Extract the [x, y] coordinate from the center of the cell holding the provided text.  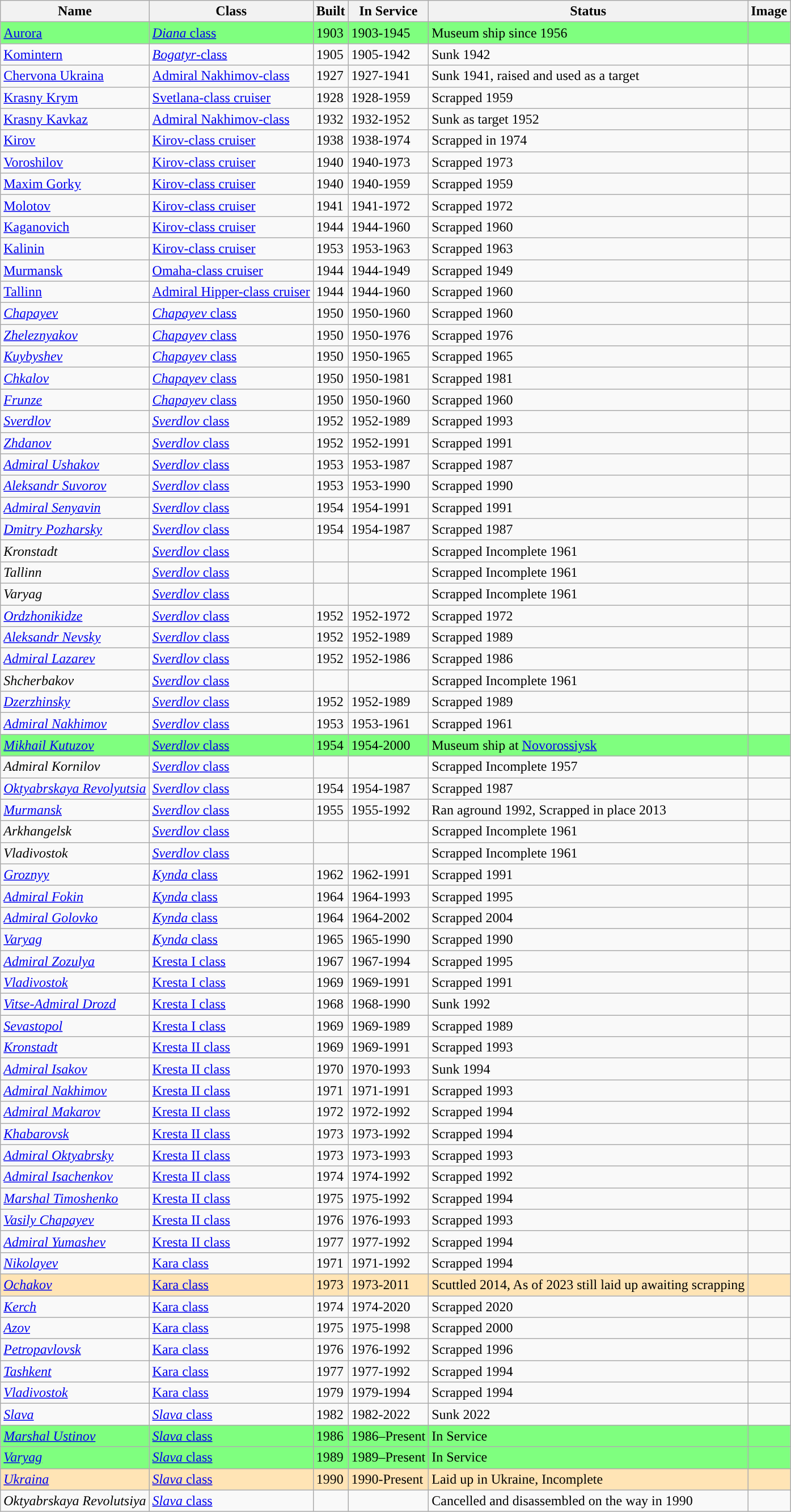
Scrapped 1961 [589, 724]
1950-1976 [388, 335]
1970-1993 [388, 1069]
Khabarovsk [75, 1134]
Admiral Ushakov [75, 464]
Maxim Gorky [75, 184]
1982 [331, 1414]
Sunk 1992 [589, 1004]
1941-1972 [388, 205]
1954-2000 [388, 745]
1928 [331, 98]
Scrapped 1963 [589, 248]
Chkalov [75, 378]
Aleksandr Suvorov [75, 486]
Class [231, 11]
1986 [331, 1436]
Name [75, 11]
1979 [331, 1393]
1971-1992 [388, 1263]
Molotov [75, 205]
Dzerzhinsky [75, 702]
Scrapped 1976 [589, 335]
Admiral Makarov [75, 1112]
Kirov [75, 141]
Admiral Lazarev [75, 659]
1955 [331, 810]
1950-1965 [388, 357]
1976-1992 [388, 1350]
Admiral Hipper-class cruiser [231, 292]
Status [589, 11]
Scrapped 1992 [589, 1177]
1953-1963 [388, 248]
Oktyabrskaya Revolyutsia [75, 788]
Sunk 1942 [589, 54]
1986–Present [388, 1436]
1973-1993 [388, 1155]
Bogatyr-class [231, 54]
1973-2011 [388, 1285]
Scrapped 2004 [589, 918]
1903-1945 [388, 33]
Zheleznyakov [75, 335]
Admiral Zozulya [75, 961]
Groznyy [75, 875]
1962 [331, 875]
Scrapped 2000 [589, 1328]
Museum ship at Novorossiysk [589, 745]
1964-2002 [388, 918]
1968 [331, 1004]
1990-Present [388, 1479]
1905 [331, 54]
Dmitry Pozharsky [75, 529]
1974-2020 [388, 1306]
1975-1992 [388, 1198]
Slava [75, 1414]
Voroshilov [75, 162]
1928-1959 [388, 98]
1952-1986 [388, 659]
1970 [331, 1069]
1952-1972 [388, 615]
1971-1991 [388, 1091]
1973-1992 [388, 1134]
Svetlana-class cruiser [231, 98]
Vitse-Admiral Drozd [75, 1004]
Sverdlov [75, 421]
Marshal Timoshenko [75, 1198]
Sunk 2022 [589, 1414]
1953-1987 [388, 464]
1927 [331, 76]
Ochakov [75, 1285]
Ukraina [75, 1479]
Frunze [75, 400]
Scrapped 1965 [589, 357]
Admiral Golovko [75, 918]
Admiral Isakov [75, 1069]
1941 [331, 205]
Scrapped 1973 [589, 162]
Kuybyshev [75, 357]
1962-1991 [388, 875]
Kalinin [75, 248]
1938 [331, 141]
Laid up in Ukraine, Incomplete [589, 1479]
Cancelled and disassembled on the way in 1990 [589, 1501]
1965-1990 [388, 939]
1964-1993 [388, 896]
1972 [331, 1112]
1938-1974 [388, 141]
1989 [331, 1458]
Krasny Krym [75, 98]
1976-1993 [388, 1220]
1990 [331, 1479]
Admiral Yumashev [75, 1241]
Admiral Oktyabrsky [75, 1155]
1954-1991 [388, 508]
Scrapped in 1974 [589, 141]
Sunk 1941, raised and used as a target [589, 76]
Tashkent [75, 1371]
1940-1973 [388, 162]
1953-1961 [388, 724]
Scrapped 1996 [589, 1350]
Scrapped 1949 [589, 271]
1950-1981 [388, 378]
Built [331, 11]
Kaganovich [75, 227]
1932 [331, 119]
Image [769, 11]
1967 [331, 961]
Sunk as target 1952 [589, 119]
Marshal Ustinov [75, 1436]
1969-1989 [388, 1026]
Sunk 1994 [589, 1069]
1968-1990 [388, 1004]
1905-1942 [388, 54]
Petropavlovsk [75, 1350]
Omaha-class cruiser [231, 271]
Scrapped 2020 [589, 1306]
Ordzhonikidze [75, 615]
1989–Present [388, 1458]
Sevastopol [75, 1026]
1965 [331, 939]
Zhdanov [75, 443]
1975-1998 [388, 1328]
1979-1994 [388, 1393]
Kerch [75, 1306]
Admiral Fokin [75, 896]
1953-1990 [388, 486]
Azov [75, 1328]
Oktyabrskaya Revolutsiya [75, 1501]
Chapayev [75, 314]
1955-1992 [388, 810]
1927-1941 [388, 76]
Admiral Senyavin [75, 508]
Chervona Ukraina [75, 76]
Arkhangelsk [75, 831]
Ran aground 1992, Scrapped in place 2013 [589, 810]
Admiral Isachenkov [75, 1177]
Shcherbakov [75, 681]
1932-1952 [388, 119]
Krasny Kavkaz [75, 119]
Admiral Kornilov [75, 767]
Diana class [231, 33]
1982-2022 [388, 1414]
1940-1959 [388, 184]
Aleksandr Nevsky [75, 637]
Scrapped 1981 [589, 378]
Mikhail Kutuzov [75, 745]
Nikolayev [75, 1263]
1903 [331, 33]
Komintern [75, 54]
1944-1949 [388, 271]
1952-1991 [388, 443]
Scrapped 1986 [589, 659]
Aurora [75, 33]
Vasily Chapayev [75, 1220]
Scrapped Incomplete 1957 [589, 767]
Museum ship since 1956 [589, 33]
Scuttled 2014, As of 2023 still laid up awaiting scrapping [589, 1285]
1967-1994 [388, 961]
1974-1992 [388, 1177]
1972-1992 [388, 1112]
